From the cell containing the given text, extract its center point as [x, y] coordinate. 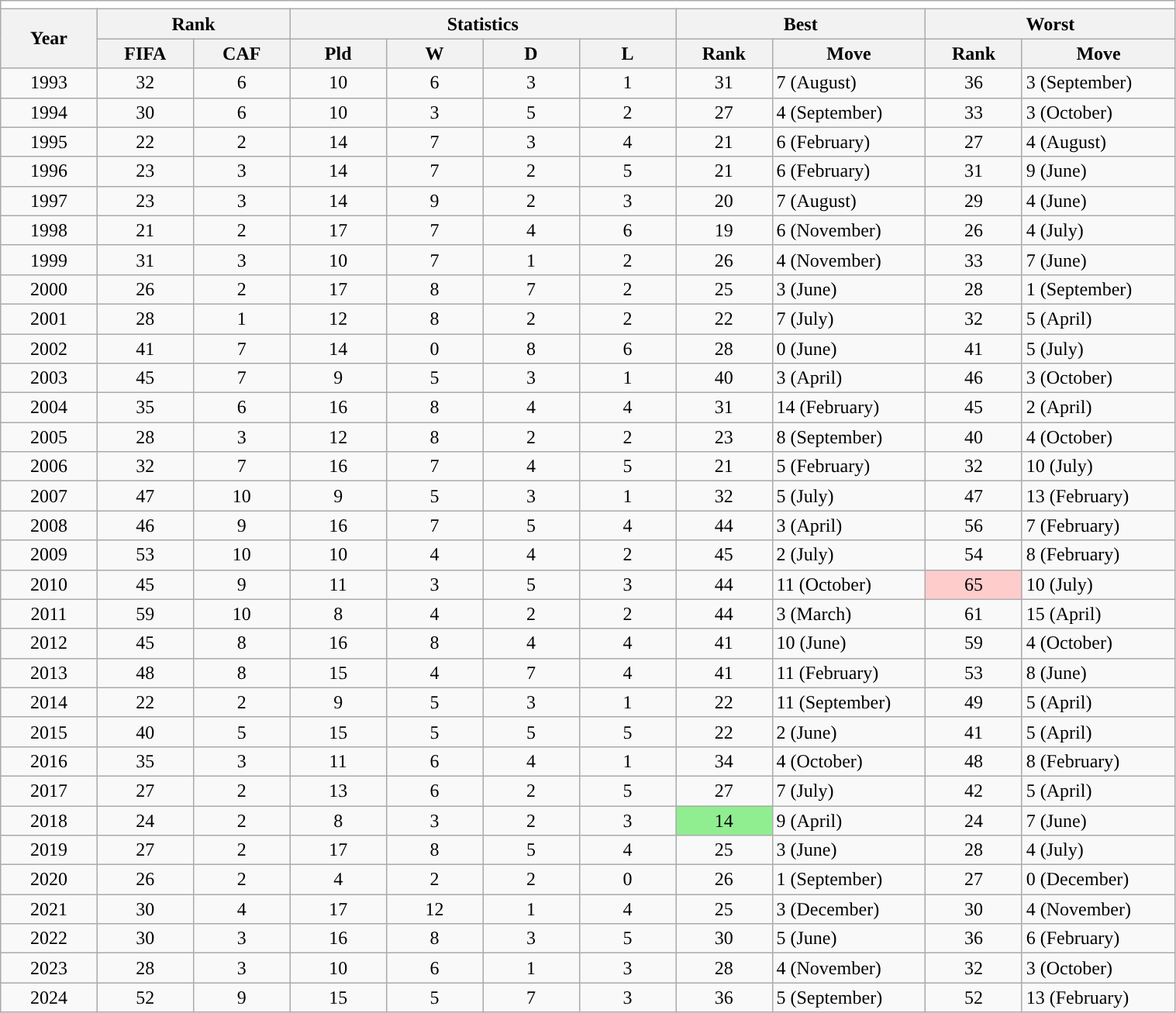
7 (February) [1098, 525]
15 (April) [1098, 614]
2 (June) [849, 732]
Statistics [483, 24]
6 (November) [849, 230]
2008 [49, 525]
9 (June) [1098, 171]
11 (October) [849, 584]
Pld [338, 53]
4 (August) [1098, 142]
8 (June) [1098, 673]
9 (April) [849, 821]
Best [801, 24]
2005 [49, 437]
13 [338, 791]
0 (December) [1098, 880]
2017 [49, 791]
2006 [49, 467]
1999 [49, 260]
8 (September) [849, 437]
2016 [49, 761]
2007 [49, 496]
1998 [49, 230]
2015 [49, 732]
65 [974, 584]
0 (June) [849, 348]
FIFA [145, 53]
2009 [49, 555]
3 (March) [849, 614]
1994 [49, 112]
2012 [49, 643]
4 (June) [1098, 201]
5 (September) [849, 997]
54 [974, 555]
5 (February) [849, 467]
2003 [49, 378]
2021 [49, 909]
2019 [49, 850]
61 [974, 614]
29 [974, 201]
2013 [49, 673]
2018 [49, 821]
D [531, 53]
1995 [49, 142]
49 [974, 702]
L [627, 53]
14 (February) [849, 408]
2 (April) [1098, 408]
2020 [49, 880]
2002 [49, 348]
2000 [49, 289]
56 [974, 525]
2001 [49, 319]
CAF [242, 53]
2004 [49, 408]
W [434, 53]
1993 [49, 83]
3 (December) [849, 909]
2024 [49, 997]
20 [724, 201]
4 (September) [849, 112]
2011 [49, 614]
34 [724, 761]
11 (September) [849, 702]
1997 [49, 201]
Worst [1050, 24]
2023 [49, 968]
42 [974, 791]
2014 [49, 702]
1996 [49, 171]
3 (September) [1098, 83]
10 (June) [849, 643]
19 [724, 230]
2 (July) [849, 555]
Year [49, 39]
11 (February) [849, 673]
5 (June) [849, 939]
2022 [49, 939]
2010 [49, 584]
